Return (x, y) of the center of cell containing provided text 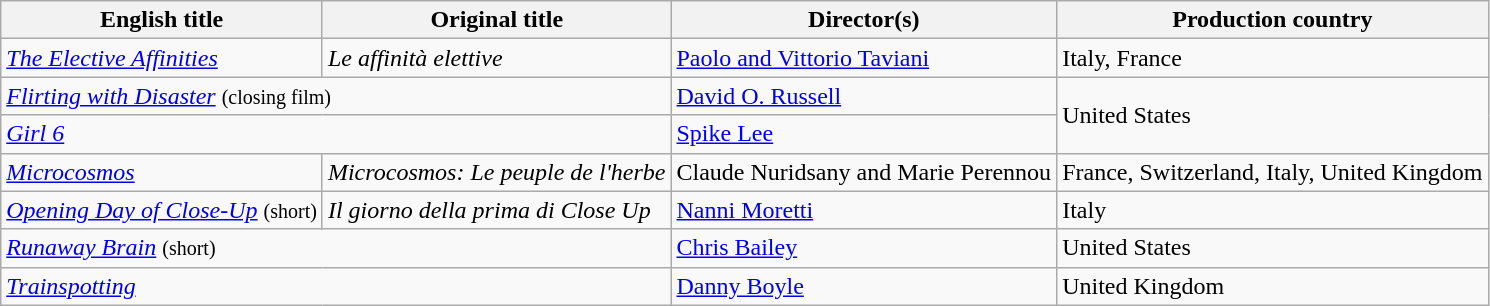
Runaway Brain (short) (336, 248)
Trainspotting (336, 286)
Nanni Moretti (864, 210)
Paolo and Vittorio Taviani (864, 58)
Danny Boyle (864, 286)
Italy, France (1272, 58)
Il giorno della prima di Close Up (496, 210)
France, Switzerland, Italy, United Kingdom (1272, 172)
The Elective Affinities (162, 58)
English title (162, 20)
Original title (496, 20)
Spike Lee (864, 134)
Microcosmos (162, 172)
Microcosmos: Le peuple de l'herbe (496, 172)
Girl 6 (336, 134)
Director(s) (864, 20)
Production country (1272, 20)
Opening Day of Close-Up (short) (162, 210)
Chris Bailey (864, 248)
Italy (1272, 210)
Flirting with Disaster (closing film) (336, 96)
David O. Russell (864, 96)
Le affinità elettive (496, 58)
Claude Nuridsany and Marie Perennou (864, 172)
United Kingdom (1272, 286)
